Capture the cell that displays the provided text and extract its [x, y] central coordinate. 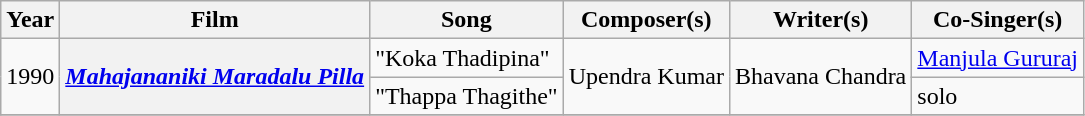
"Thappa Thagithe" [467, 96]
Bhavana Chandra [820, 77]
"Koka Thadipina" [467, 58]
1990 [30, 77]
Upendra Kumar [646, 77]
Film [215, 20]
Song [467, 20]
Co-Singer(s) [998, 20]
Mahajananiki Maradalu Pilla [215, 77]
Composer(s) [646, 20]
Year [30, 20]
Manjula Gururaj [998, 58]
solo [998, 96]
Writer(s) [820, 20]
